Search for the cell housing the specified text and yield its (X, Y) center coordinate. 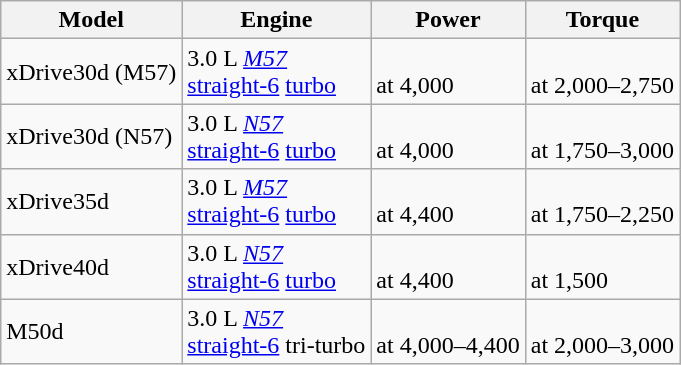
Engine (276, 20)
xDrive30d (M57) (92, 72)
Torque (602, 20)
at 2,000–2,750 (602, 72)
xDrive40d (92, 266)
at 1,750–2,250 (602, 202)
xDrive35d (92, 202)
xDrive30d (N57) (92, 136)
3.0 L N57 straight-6 tri-turbo (276, 332)
Power (448, 20)
Model (92, 20)
at 1,750–3,000 (602, 136)
M50d (92, 332)
at 4,000–4,400 (448, 332)
at 2,000–3,000 (602, 332)
at 1,500 (602, 266)
